Detect which cell encompasses the target text, then output its (x, y) center coordinate. 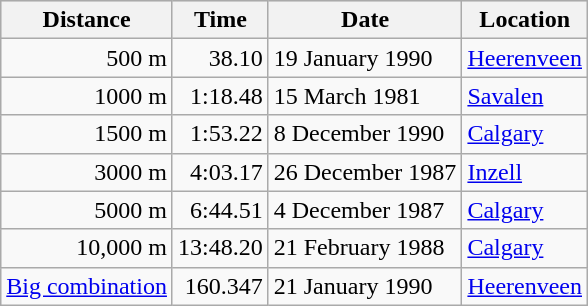
4 December 1987 (365, 210)
21 February 1988 (365, 248)
1:53.22 (220, 134)
15 March 1981 (365, 96)
Distance (87, 20)
Savalen (525, 96)
160.347 (220, 286)
Date (365, 20)
Location (525, 20)
38.10 (220, 58)
Time (220, 20)
26 December 1987 (365, 172)
3000 m (87, 172)
1000 m (87, 96)
21 January 1990 (365, 286)
500 m (87, 58)
8 December 1990 (365, 134)
4:03.17 (220, 172)
10,000 m (87, 248)
Inzell (525, 172)
6:44.51 (220, 210)
13:48.20 (220, 248)
5000 m (87, 210)
1:18.48 (220, 96)
1500 m (87, 134)
19 January 1990 (365, 58)
Big combination (87, 286)
